Capture the cell that displays the provided text and extract its (x, y) central coordinate. 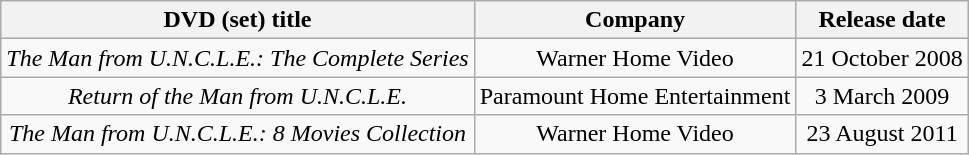
3 March 2009 (882, 96)
23 August 2011 (882, 134)
DVD (set) title (238, 20)
Return of the Man from U.N.C.L.E. (238, 96)
21 October 2008 (882, 58)
Paramount Home Entertainment (635, 96)
The Man from U.N.C.L.E.: The Complete Series (238, 58)
The Man from U.N.C.L.E.: 8 Movies Collection (238, 134)
Release date (882, 20)
Company (635, 20)
